Extract the [x, y] coordinate from the center of the cell holding the provided text.  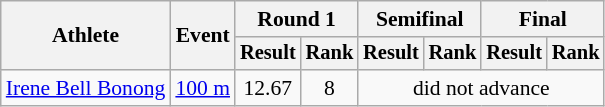
Round 1 [296, 19]
did not advance [481, 88]
Irene Bell Bonong [86, 88]
8 [330, 88]
100 m [202, 88]
Semifinal [420, 19]
Event [202, 36]
Athlete [86, 36]
12.67 [268, 88]
Final [542, 19]
